For the text-containing cell, return its midpoint in (X, Y) coordinate format. 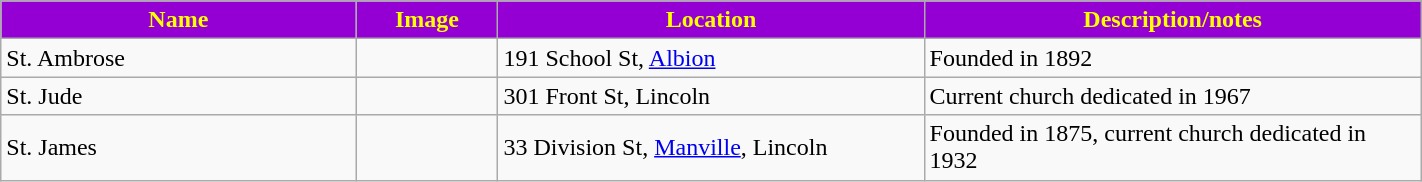
Location (711, 20)
Image (427, 20)
St. Ambrose (178, 58)
191 School St, Albion (711, 58)
Founded in 1892 (1172, 58)
Current church dedicated in 1967 (1172, 96)
Description/notes (1172, 20)
St. James (178, 148)
33 Division St, Manville, Lincoln (711, 148)
301 Front St, Lincoln (711, 96)
Name (178, 20)
St. Jude (178, 96)
Founded in 1875, current church dedicated in 1932 (1172, 148)
